Output the [X, Y] coordinate of the center of the cell containing the given text.  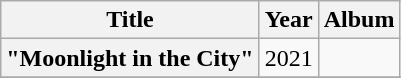
2021 [288, 58]
Album [359, 20]
"Moonlight in the City" [130, 58]
Title [130, 20]
Year [288, 20]
